Identify which cell holds the provided text, then report its [X, Y] central coordinate. 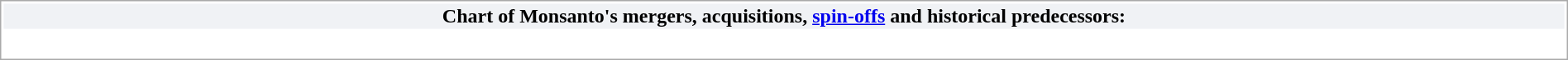
Chart of Monsanto's mergers, acquisitions, spin-offs and historical predecessors: [784, 16]
